Return the [x, y] coordinate for the center point of the cell that contains the specified text.  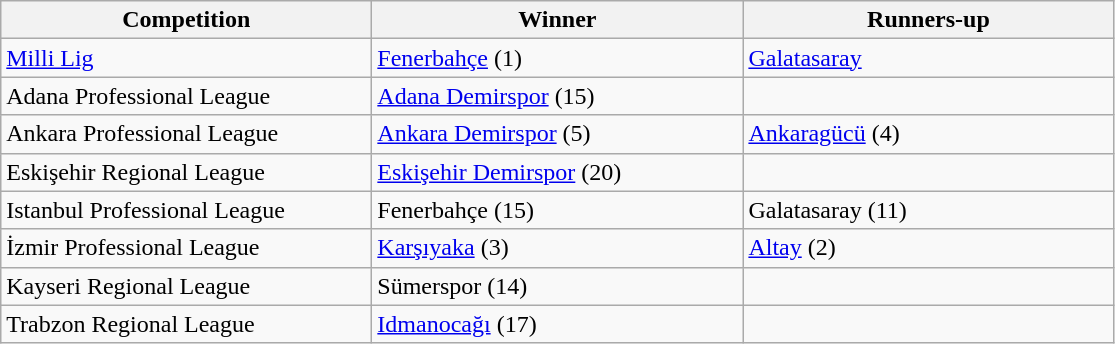
Altay (2) [928, 248]
Idmanocağı (17) [558, 324]
Karşıyaka (3) [558, 248]
Galatasaray (11) [928, 210]
Winner [558, 20]
Adana Professional League [186, 96]
Runners-up [928, 20]
Eskişehir Demirspor (20) [558, 172]
Milli Lig [186, 58]
Eskişehir Regional League [186, 172]
Adana Demirspor (15) [558, 96]
Kayseri Regional League [186, 286]
Fenerbahçe (15) [558, 210]
Ankara Demirspor (5) [558, 134]
Ankara Professional League [186, 134]
İzmir Professional League [186, 248]
Ankaragücü (4) [928, 134]
Competition [186, 20]
Galatasaray [928, 58]
Sümerspor (14) [558, 286]
Fenerbahçe (1) [558, 58]
Trabzon Regional League [186, 324]
Istanbul Professional League [186, 210]
